Extract the (X, Y) coordinate from the center of the cell holding the provided text.  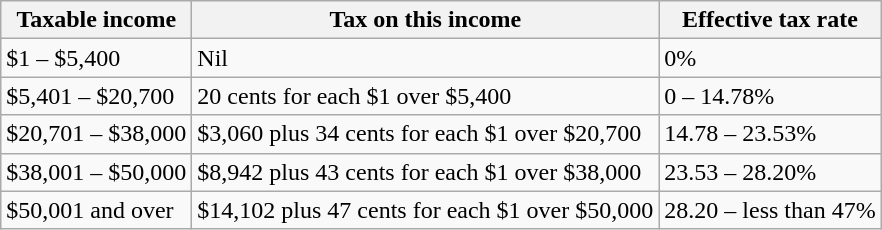
Taxable income (96, 20)
$50,001 and over (96, 210)
$38,001 – $50,000 (96, 172)
14.78 – 23.53% (770, 134)
$3,060 plus 34 cents for each $1 over $20,700 (426, 134)
$1 – $5,400 (96, 58)
$14,102 plus 47 cents for each $1 over $50,000 (426, 210)
$8,942 plus 43 cents for each $1 over $38,000 (426, 172)
Nil (426, 58)
Effective tax rate (770, 20)
$20,701 – $38,000 (96, 134)
20 cents for each $1 over $5,400 (426, 96)
$5,401 – $20,700 (96, 96)
23.53 – 28.20% (770, 172)
28.20 – less than 47% (770, 210)
0% (770, 58)
Tax on this income (426, 20)
0 – 14.78% (770, 96)
